Search for the cell housing the specified text and yield its [X, Y] center coordinate. 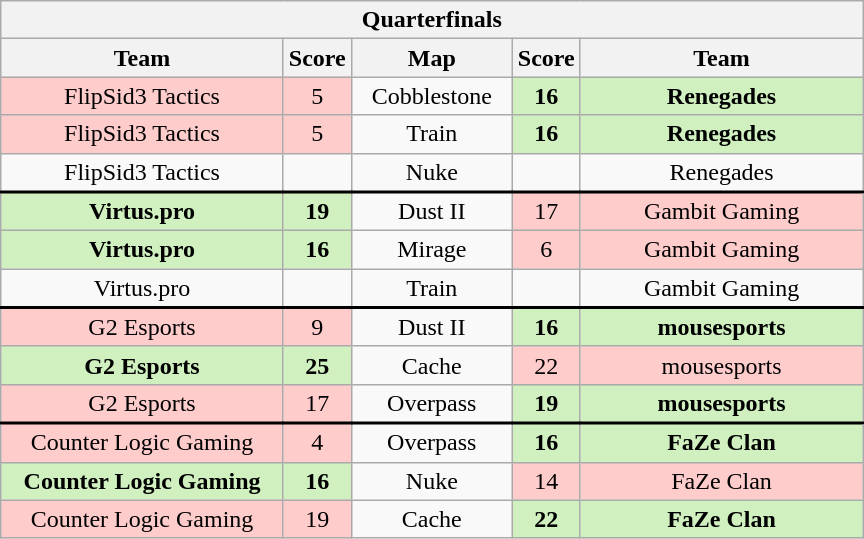
14 [546, 481]
Cobblestone [432, 96]
Mirage [432, 250]
4 [317, 442]
Map [432, 58]
6 [546, 250]
9 [317, 328]
25 [317, 365]
Quarterfinals [432, 20]
